Capture the cell that displays the provided text and extract its (x, y) central coordinate. 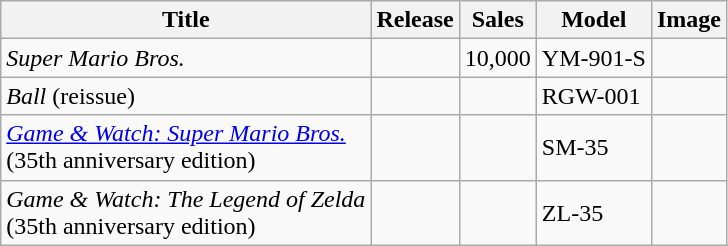
Game & Watch: The Legend of Zelda(35th anniversary edition) (186, 212)
RGW-001 (594, 96)
Sales (498, 20)
SM-35 (594, 148)
ZL-35 (594, 212)
Super Mario Bros. (186, 58)
Image (688, 20)
YM-901-S (594, 58)
Game & Watch: Super Mario Bros.(35th anniversary edition) (186, 148)
Release (415, 20)
Ball (reissue) (186, 96)
Title (186, 20)
Model (594, 20)
10,000 (498, 58)
